Output the (X, Y) coordinate of the center of the cell containing the given text.  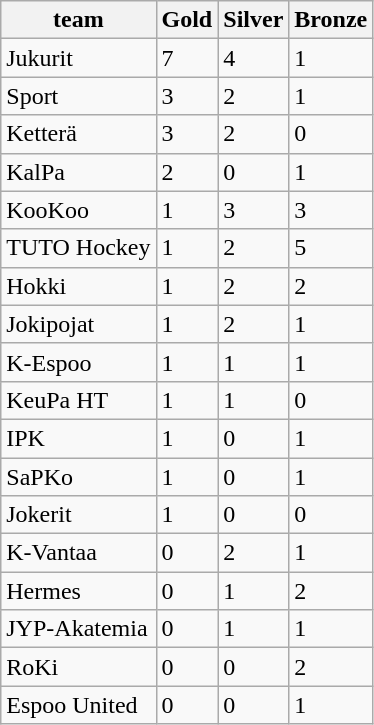
team (78, 20)
Jokerit (78, 515)
5 (331, 248)
7 (187, 58)
JYP-Akatemia (78, 629)
Sport (78, 96)
Hokki (78, 286)
Hermes (78, 591)
Ketterä (78, 134)
K-Vantaa (78, 553)
Bronze (331, 20)
Espoo United (78, 705)
KalPa (78, 172)
Gold (187, 20)
K-Espoo (78, 362)
Jokipojat (78, 324)
RoKi (78, 667)
IPK (78, 438)
SaPKo (78, 477)
KeuPa HT (78, 400)
Silver (254, 20)
4 (254, 58)
TUTO Hockey (78, 248)
KooKoo (78, 210)
Jukurit (78, 58)
